Extract the [X, Y] coordinate from the center of the cell holding the provided text.  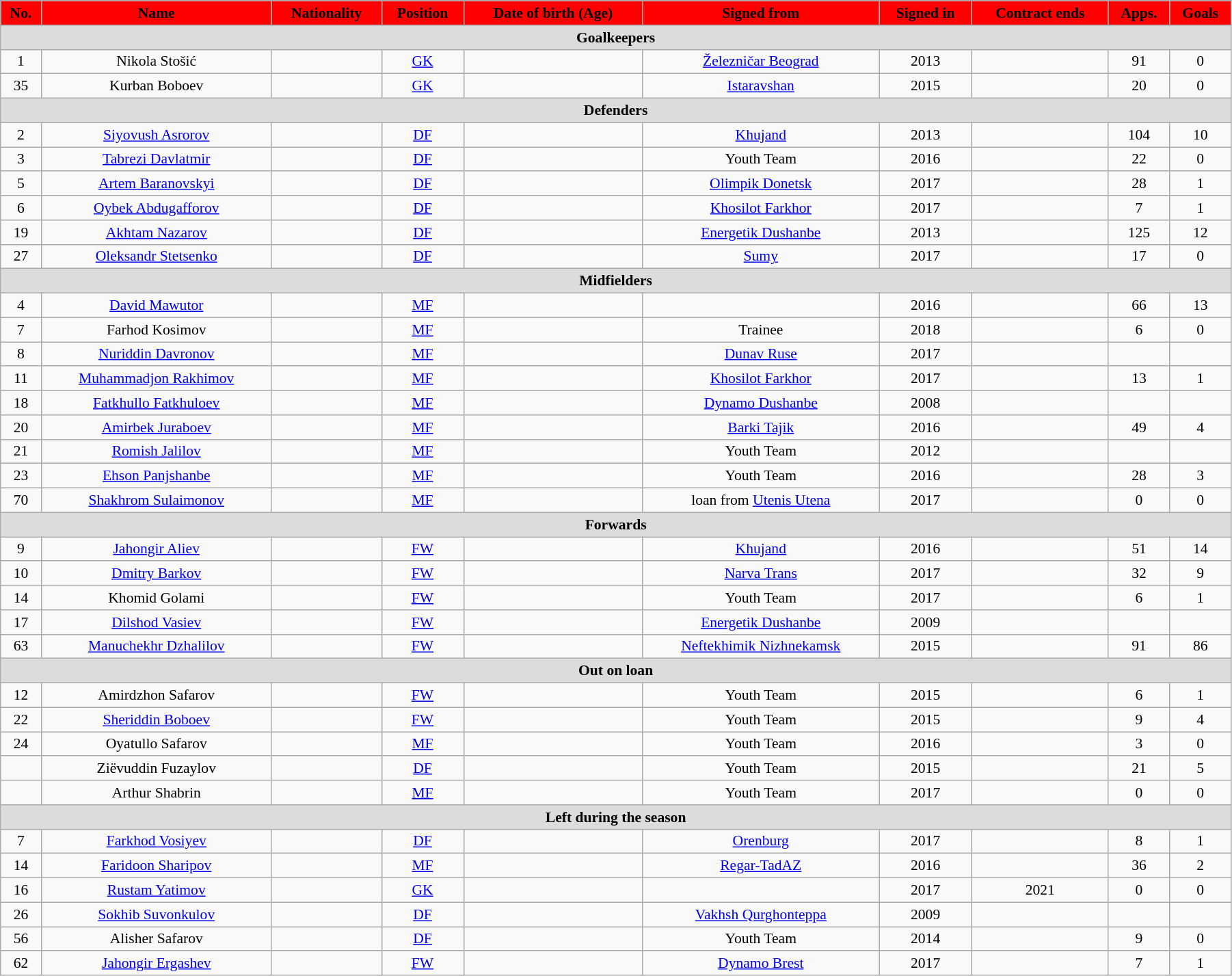
Signed in [926, 13]
Železničar Beograd [760, 62]
2021 [1041, 891]
70 [21, 501]
Narva Trans [760, 574]
Left during the season [616, 817]
19 [21, 233]
Neftekhimik Nizhnekamsk [760, 646]
Goals [1201, 13]
Forwards [616, 525]
Muhammadjon Rakhimov [156, 379]
Dynamo Brest [760, 964]
Barki Tajik [760, 427]
49 [1139, 427]
Istaravshan [760, 86]
Sokhib Suvonkulov [156, 914]
56 [21, 939]
Oleksandr Stetsenko [156, 256]
David Mawutor [156, 306]
63 [21, 646]
Manuchekhr Dzhalilov [156, 646]
Khomid Golami [156, 598]
Name [156, 13]
Akhtam Nazarov [156, 233]
Ehson Panjshanbe [156, 476]
Nikola Stošić [156, 62]
Nationality [327, 13]
24 [21, 744]
Contract ends [1041, 13]
Alisher Safarov [156, 939]
27 [21, 256]
Apps. [1139, 13]
loan from Utenis Utena [760, 501]
35 [21, 86]
66 [1139, 306]
Sheriddin Boboev [156, 720]
Dmitry Barkov [156, 574]
Signed from [760, 13]
Oybek Abdugafforov [156, 208]
32 [1139, 574]
2014 [926, 939]
2008 [926, 403]
125 [1139, 233]
2012 [926, 451]
36 [1139, 866]
Dynamo Dushanbe [760, 403]
Arthur Shabrin [156, 793]
Farkhod Vosiyev [156, 841]
Olimpik Donetsk [760, 184]
Nuriddin Davronov [156, 354]
Dunav Ruse [760, 354]
Dilshod Vasiev [156, 622]
Siyovush Asrorov [156, 135]
16 [21, 891]
Sumy [760, 256]
Kurban Boboev [156, 86]
Rustam Yatimov [156, 891]
Midfielders [616, 281]
86 [1201, 646]
51 [1139, 549]
Farhod Kosimov [156, 330]
Regar-TadAZ [760, 866]
26 [21, 914]
2018 [926, 330]
62 [21, 964]
18 [21, 403]
Amirdzhon Safarov [156, 696]
Faridoon Sharipov [156, 866]
Jahongir Ergashev [156, 964]
Fatkhullo Fatkhuloev [156, 403]
Vakhsh Qurghonteppa [760, 914]
Ziёvuddin Fuzaylov [156, 769]
23 [21, 476]
Artem Baranovskyi [156, 184]
104 [1139, 135]
11 [21, 379]
Out on loan [616, 671]
Tabrezi Davlatmir [156, 159]
Position [423, 13]
Orenburg [760, 841]
Oyatullo Safarov [156, 744]
Romish Jalilov [156, 451]
Jahongir Aliev [156, 549]
Shakhrom Sulaimonov [156, 501]
No. [21, 13]
Defenders [616, 111]
Amirbek Juraboev [156, 427]
Trainee [760, 330]
Date of birth (Age) [553, 13]
Goalkeepers [616, 38]
